Return [x, y] of the center of cell containing provided text 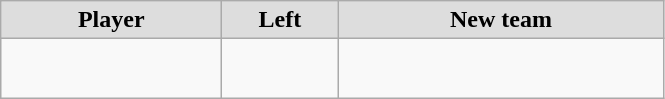
Player [112, 20]
Left [280, 20]
New team [501, 20]
